Return the [X, Y] coordinate for the center point of the cell that contains the specified text.  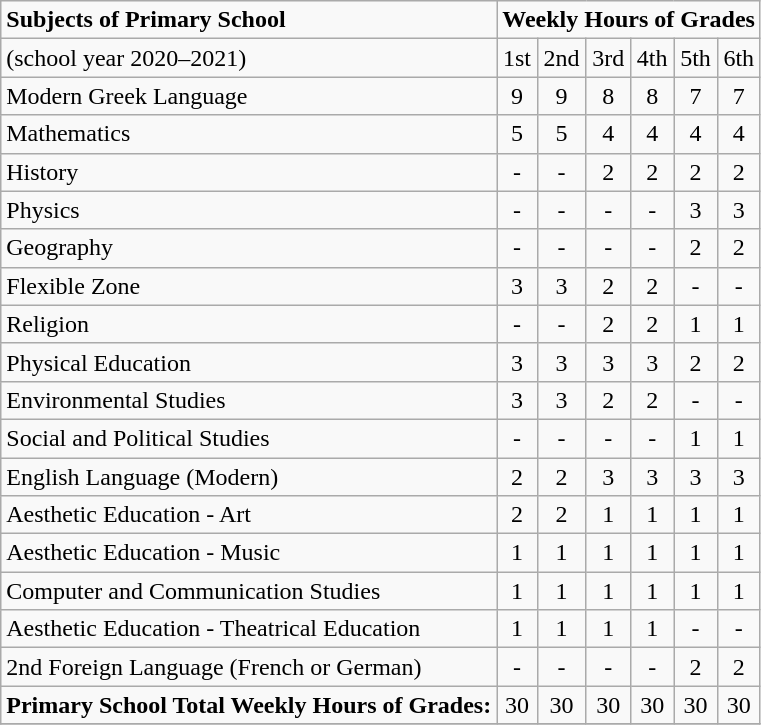
Primary School Total Weekly Hours of Grades: [249, 705]
5th [696, 58]
Geography [249, 248]
Modern Greek Language [249, 96]
Aesthetic Education - Theatrical Education [249, 629]
Physical Education [249, 362]
Computer and Communication Studies [249, 591]
Social and Political Studies [249, 438]
Subjects of Primary School [249, 20]
History [249, 172]
3rd [608, 58]
1st [517, 58]
Weekly Hours of Grades [629, 20]
Physics [249, 210]
2nd [562, 58]
4th [652, 58]
(school year 2020–2021) [249, 58]
2nd Foreign Language (French or German) [249, 667]
Aesthetic Education - Music [249, 553]
Environmental Studies [249, 400]
Religion [249, 324]
Mathematics [249, 134]
Aesthetic Education - Art [249, 515]
English Language (Modern) [249, 477]
Flexible Zone [249, 286]
6th [738, 58]
